Output the [X, Y] coordinate of the center of the cell containing the given text.  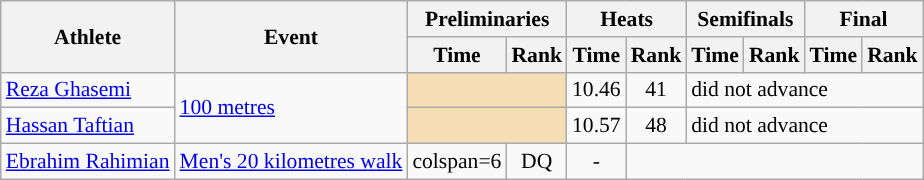
Reza Ghasemi [88, 90]
Men's 20 kilometres walk [292, 162]
Heats [626, 19]
- [596, 162]
100 metres [292, 108]
Athlete [88, 36]
Ebrahim Rahimian [88, 162]
Preliminaries [487, 19]
Semifinals [745, 19]
10.57 [596, 126]
Hassan Taftian [88, 126]
colspan=6 [456, 162]
Event [292, 36]
41 [656, 90]
10.46 [596, 90]
Final [863, 19]
DQ [536, 162]
48 [656, 126]
